Detect which cell encompasses the target text, then output its (x, y) center coordinate. 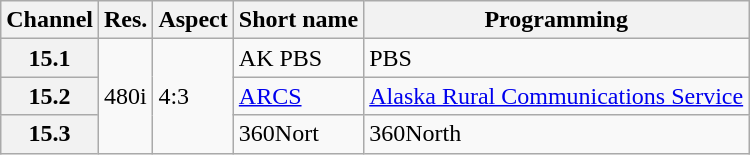
Res. (126, 20)
Channel (50, 20)
Programming (556, 20)
Alaska Rural Communications Service (556, 96)
360Nort (298, 134)
ARCS (298, 96)
4:3 (193, 96)
PBS (556, 58)
Short name (298, 20)
480i (126, 96)
Aspect (193, 20)
AK PBS (298, 58)
15.3 (50, 134)
15.2 (50, 96)
15.1 (50, 58)
360North (556, 134)
